Determine the (x, y) coordinate at the center of the cell enclosing the given text.  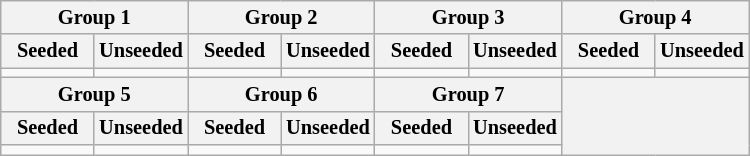
Group 7 (468, 94)
Group 1 (94, 17)
Group 6 (282, 94)
Group 2 (282, 17)
Group 3 (468, 17)
Group 5 (94, 94)
Group 4 (656, 17)
